From the cell containing the given text, extract its center point as (X, Y) coordinate. 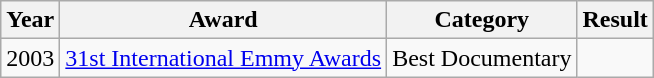
31st International Emmy Awards (224, 58)
2003 (30, 58)
Award (224, 20)
Category (482, 20)
Year (30, 20)
Result (615, 20)
Best Documentary (482, 58)
